Extract the (x, y) coordinate from the center of the cell holding the provided text.  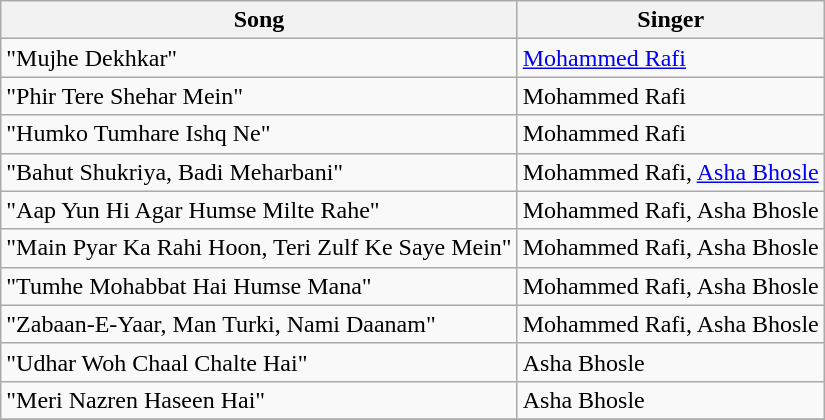
"Humko Tumhare Ishq Ne" (259, 134)
"Bahut Shukriya, Badi Meharbani" (259, 172)
Singer (670, 20)
"Phir Tere Shehar Mein" (259, 96)
Song (259, 20)
"Meri Nazren Haseen Hai" (259, 400)
"Main Pyar Ka Rahi Hoon, Teri Zulf Ke Saye Mein" (259, 248)
"Tumhe Mohabbat Hai Humse Mana" (259, 286)
"Mujhe Dekhkar" (259, 58)
"Aap Yun Hi Agar Humse Milte Rahe" (259, 210)
"Zabaan-E-Yaar, Man Turki, Nami Daanam" (259, 324)
"Udhar Woh Chaal Chalte Hai" (259, 362)
